Output the (X, Y) coordinate of the center of the cell containing the given text.  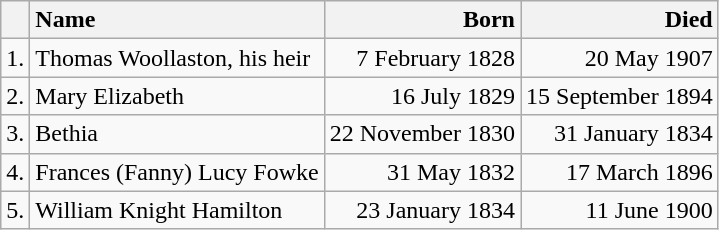
23 January 1834 (422, 210)
31 May 1832 (422, 172)
William Knight Hamilton (177, 210)
Died (619, 20)
Name (177, 20)
15 September 1894 (619, 96)
16 July 1829 (422, 96)
Born (422, 20)
17 March 1896 (619, 172)
31 January 1834 (619, 134)
20 May 1907 (619, 58)
Bethia (177, 134)
5. (16, 210)
4. (16, 172)
Mary Elizabeth (177, 96)
Thomas Woollaston, his heir (177, 58)
11 June 1900 (619, 210)
7 February 1828 (422, 58)
1. (16, 58)
Frances (Fanny) Lucy Fowke (177, 172)
2. (16, 96)
3. (16, 134)
22 November 1830 (422, 134)
